Output the (X, Y) coordinate of the center of the cell containing the given text.  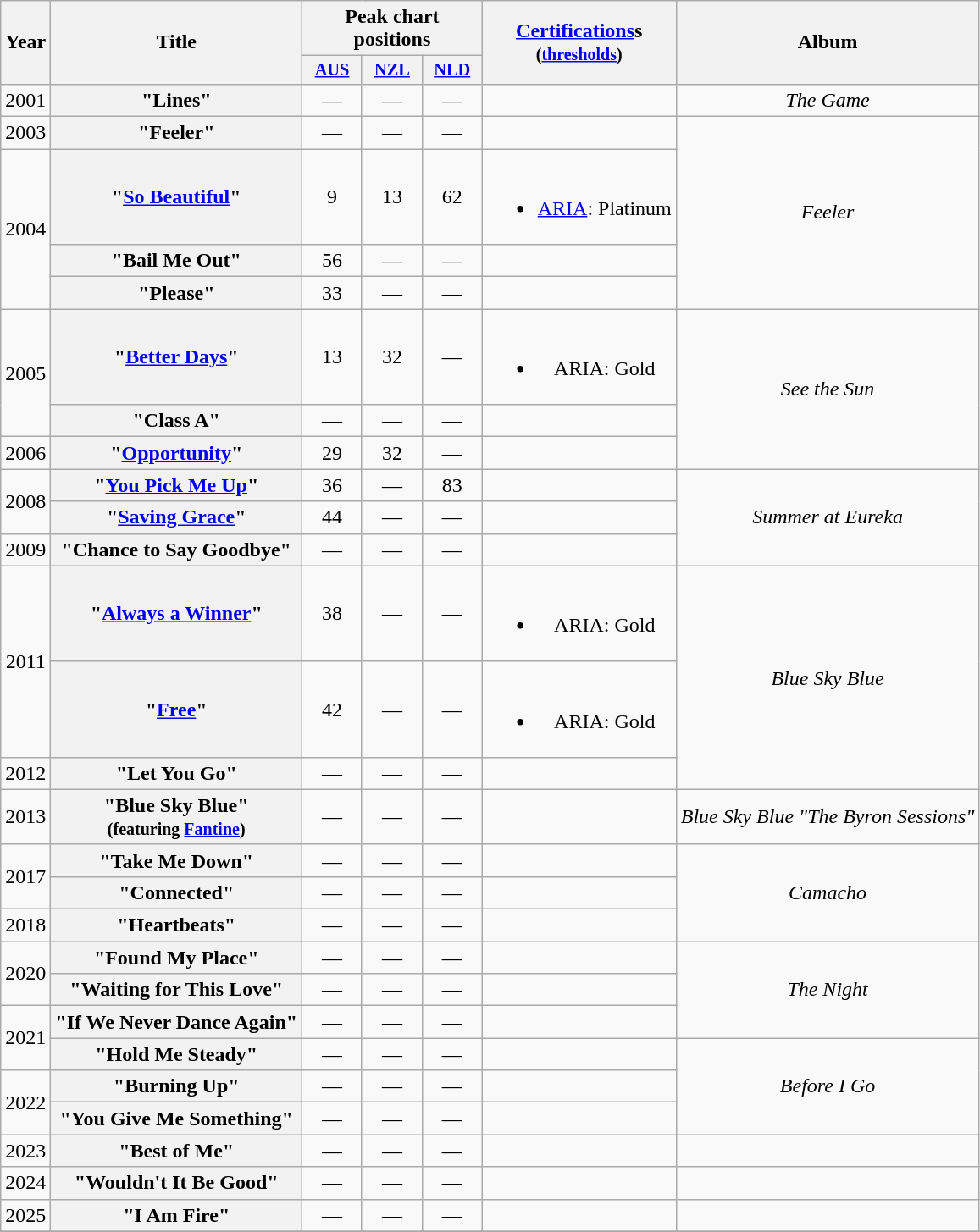
"Blue Sky Blue"(featuring Fantine) (176, 816)
Before I Go (828, 1086)
2021 (25, 1038)
"Best of Me" (176, 1151)
33 (332, 293)
"So Beautiful" (176, 196)
2024 (25, 1183)
42 (332, 710)
2012 (25, 773)
Blue Sky Blue "The Byron Sessions" (828, 816)
62 (452, 196)
NZL (391, 70)
"Please" (176, 293)
Summer at Eureka (828, 517)
36 (332, 485)
"Burning Up" (176, 1086)
2008 (25, 501)
44 (332, 517)
2025 (25, 1215)
2013 (25, 816)
See the Sun (828, 389)
2006 (25, 453)
2018 (25, 925)
83 (452, 485)
2017 (25, 876)
ARIA: Platinum (579, 196)
The Game (828, 100)
"Wouldn't It Be Good" (176, 1183)
"Bail Me Out" (176, 261)
2004 (25, 229)
"Feeler" (176, 133)
"Hold Me Steady" (176, 1054)
2009 (25, 550)
"You Give Me Something" (176, 1119)
Camacho (828, 892)
29 (332, 453)
Blue Sky Blue (828, 677)
"Class A" (176, 421)
2001 (25, 100)
"Opportunity" (176, 453)
"Heartbeats" (176, 925)
"Found My Place" (176, 958)
Album (828, 42)
2005 (25, 373)
2011 (25, 661)
"You Pick Me Up" (176, 485)
"I Am Fire" (176, 1215)
Year (25, 42)
NLD (452, 70)
Certificationss(thresholds) (579, 42)
"Take Me Down" (176, 860)
2022 (25, 1102)
"Saving Grace" (176, 517)
Title (176, 42)
2020 (25, 974)
Feeler (828, 213)
2023 (25, 1151)
"Let You Go" (176, 773)
"Connected" (176, 892)
9 (332, 196)
Peak chart positions (393, 29)
"Lines" (176, 100)
"Better Days" (176, 357)
AUS (332, 70)
"If We Never Dance Again" (176, 1022)
The Night (828, 990)
"Always a Winner" (176, 613)
2003 (25, 133)
"Waiting for This Love" (176, 990)
38 (332, 613)
"Chance to Say Goodbye" (176, 550)
"Free" (176, 710)
56 (332, 261)
